Identify which cell holds the provided text, then report its [X, Y] central coordinate. 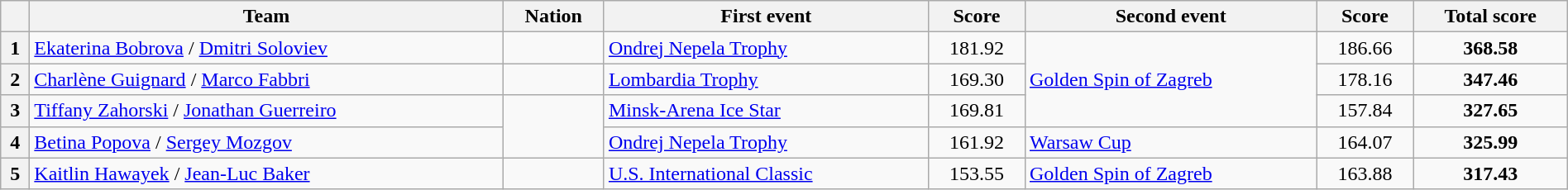
Tiffany Zahorski / Jonathan Guerreiro [266, 111]
Warsaw Cup [1170, 142]
Betina Popova / Sergey Mozgov [266, 142]
Ekaterina Bobrova / Dmitri Soloviev [266, 48]
164.07 [1365, 142]
347.46 [1490, 79]
U.S. International Classic [766, 173]
Lombardia Trophy [766, 79]
Minsk-Arena Ice Star [766, 111]
153.55 [976, 173]
Charlène Guignard / Marco Fabbri [266, 79]
1 [15, 48]
169.81 [976, 111]
178.16 [1365, 79]
Second event [1170, 17]
169.30 [976, 79]
317.43 [1490, 173]
186.66 [1365, 48]
181.92 [976, 48]
4 [15, 142]
157.84 [1365, 111]
368.58 [1490, 48]
3 [15, 111]
327.65 [1490, 111]
5 [15, 173]
161.92 [976, 142]
2 [15, 79]
163.88 [1365, 173]
First event [766, 17]
Total score [1490, 17]
325.99 [1490, 142]
Team [266, 17]
Kaitlin Hawayek / Jean-Luc Baker [266, 173]
Nation [553, 17]
